Return (x, y) of the center of cell containing provided text 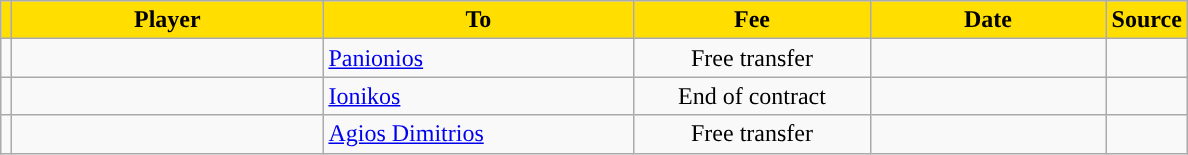
Agios Dimitrios (478, 134)
End of contract (752, 96)
Panionios (478, 58)
Fee (752, 20)
Ionikos (478, 96)
Date (988, 20)
To (478, 20)
Source (1146, 20)
Player (168, 20)
